Capture the cell that displays the provided text and extract its [X, Y] central coordinate. 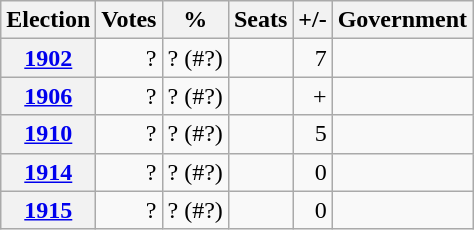
1902 [48, 58]
Government [402, 20]
% [195, 20]
5 [312, 134]
+/- [312, 20]
1915 [48, 210]
Seats [260, 20]
7 [312, 58]
1906 [48, 96]
1914 [48, 172]
+ [312, 96]
1910 [48, 134]
Votes [129, 20]
Election [48, 20]
